Detect which cell encompasses the target text, then output its (X, Y) center coordinate. 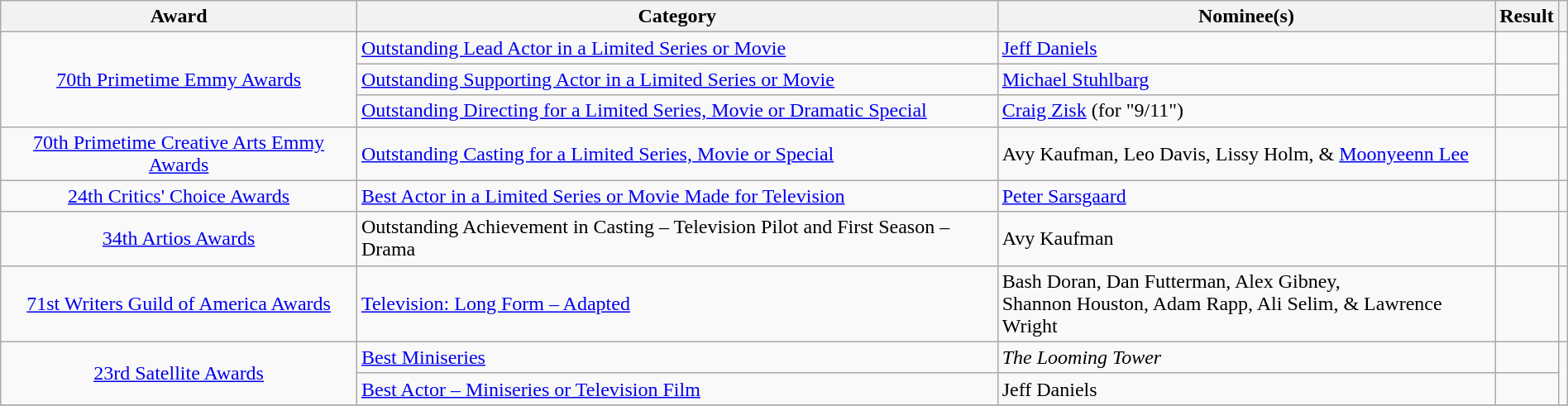
Outstanding Achievement in Casting – Television Pilot and First Season – Drama (676, 238)
The Looming Tower (1246, 357)
24th Critics' Choice Awards (179, 196)
Outstanding Directing for a Limited Series, Movie or Dramatic Special (676, 111)
Peter Sarsgaard (1246, 196)
Television: Long Form – Adapted (676, 303)
Outstanding Casting for a Limited Series, Movie or Special (676, 154)
Craig Zisk (for "9/11") (1246, 111)
Nominee(s) (1246, 17)
Best Miniseries (676, 357)
Outstanding Supporting Actor in a Limited Series or Movie (676, 79)
Michael Stuhlbarg (1246, 79)
71st Writers Guild of America Awards (179, 303)
70th Primetime Creative Arts Emmy Awards (179, 154)
34th Artios Awards (179, 238)
70th Primetime Emmy Awards (179, 79)
Avy Kaufman (1246, 238)
Bash Doran, Dan Futterman, Alex Gibney,Shannon Houston, Adam Rapp, Ali Selim, & Lawrence Wright (1246, 303)
Best Actor – Miniseries or Television Film (676, 389)
Award (179, 17)
Avy Kaufman, Leo Davis, Lissy Holm, & Moonyeenn Lee (1246, 154)
Result (1527, 17)
23rd Satellite Awards (179, 373)
Category (676, 17)
Outstanding Lead Actor in a Limited Series or Movie (676, 48)
Best Actor in a Limited Series or Movie Made for Television (676, 196)
